Provide the (x, y) coordinate of the cell's center where the given text is located.  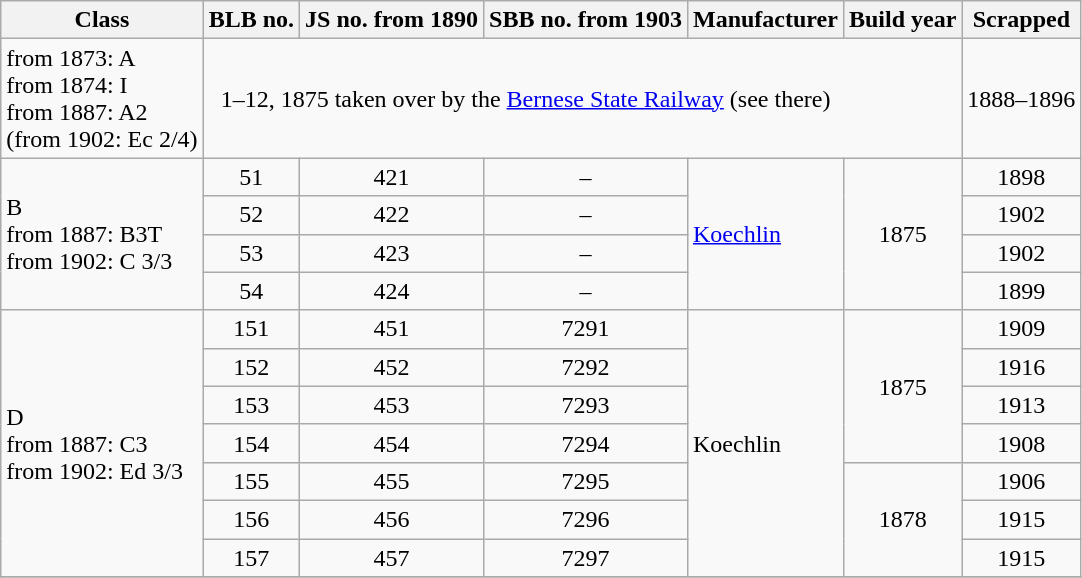
7294 (586, 443)
452 (392, 367)
1898 (1022, 177)
421 (392, 177)
BLB no. (251, 20)
53 (251, 253)
454 (392, 443)
7297 (586, 557)
SBB no. from 1903 (586, 20)
Scrapped (1022, 20)
156 (251, 519)
422 (392, 215)
7296 (586, 519)
153 (251, 405)
7295 (586, 481)
JS no. from 1890 (392, 20)
1913 (1022, 405)
154 (251, 443)
424 (392, 291)
1888–1896 (1022, 98)
451 (392, 329)
1909 (1022, 329)
Dfrom 1887: C3from 1902: Ed 3/3 (102, 443)
457 (392, 557)
455 (392, 481)
1–12, 1875 taken over by the Bernese State Railway (see there) (582, 98)
151 (251, 329)
Build year (902, 20)
Bfrom 1887: B3Tfrom 1902: C 3/3 (102, 234)
Manufacturer (765, 20)
7292 (586, 367)
51 (251, 177)
1899 (1022, 291)
1916 (1022, 367)
157 (251, 557)
453 (392, 405)
456 (392, 519)
7293 (586, 405)
152 (251, 367)
423 (392, 253)
54 (251, 291)
7291 (586, 329)
155 (251, 481)
from 1873: Afrom 1874: Ifrom 1887: A2(from 1902: Ec 2/4) (102, 98)
1878 (902, 519)
52 (251, 215)
Class (102, 20)
1908 (1022, 443)
1906 (1022, 481)
